Output the [X, Y] coordinate of the center of the cell containing the given text.  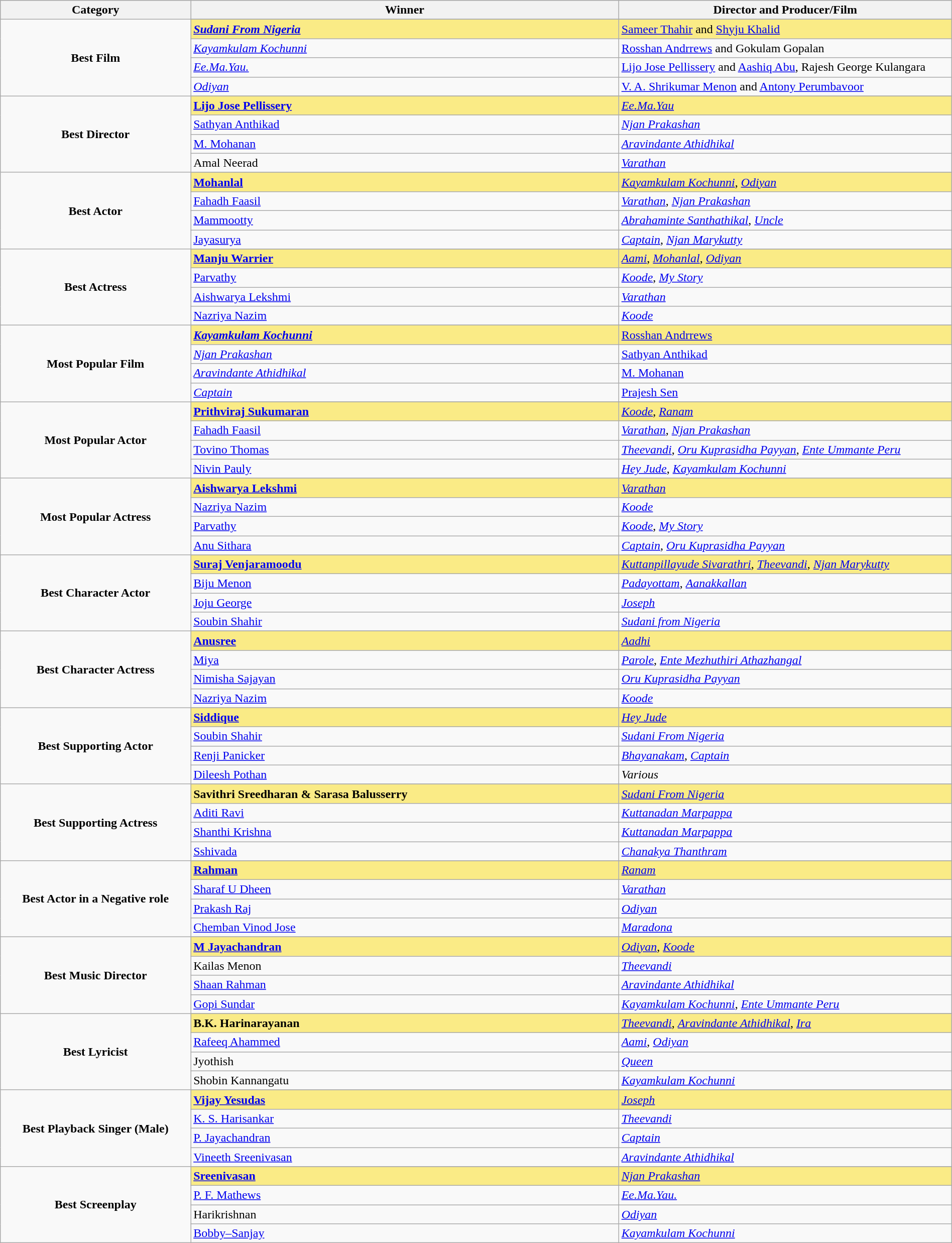
Sudani from Nigeria [785, 622]
Oru Kuprasidha Payyan [785, 679]
Amal Neerad [405, 163]
Sshivada [405, 851]
Best Actor in a Negative role [95, 899]
Padayottam, Aanakkallan [785, 584]
Chanakya Thanthram [785, 851]
Mammootty [405, 220]
Kayamkulam Kochunni, Ente Ummante Peru [785, 1004]
Prakash Raj [405, 909]
P. F. Mathews [405, 1195]
Best Actor [95, 210]
Best Lyricist [95, 1052]
Sharaf U Dheen [405, 889]
Best Director [95, 134]
Vineeth Sreenivasan [405, 1157]
Suraj Venjaramoodu [405, 564]
Gopi Sundar [405, 1004]
Best Character Actress [95, 669]
Best Supporting Actor [95, 746]
Most Popular Film [95, 364]
Prithviraj Sukumaran [405, 411]
Most Popular Actress [95, 516]
Chemban Vinod Jose [405, 928]
Nivin Pauly [405, 469]
Rosshan Andrrews and Gokulam Gopalan [785, 48]
Lijo Jose Pellissery [405, 105]
Lijo Jose Pellissery and Aashiq Abu, Rajesh George Kulangara [785, 67]
V. A. Shrikumar Menon and Antony Perumbavoor [785, 86]
Best Actress [95, 287]
Captain, Njan Marykutty [785, 240]
Best Music Director [95, 975]
Nimisha Sajayan [405, 679]
Abrahaminte Santhathikal, Uncle [785, 220]
Rafeeq Ahammed [405, 1042]
Theevandi, Oru Kuprasidha Payyan, Ente Ummante Peru [785, 449]
Shanthi Krishna [405, 832]
Aadhi [785, 641]
Odiyan, Koode [785, 947]
Hey Jude [785, 717]
Bobby–Sanjay [405, 1233]
Manju Warrier [405, 259]
Shaan Rahman [405, 985]
Best Film [95, 58]
Winner [405, 10]
Queen [785, 1061]
Maradona [785, 928]
Aami, Odiyan [785, 1042]
Aditi Ravi [405, 813]
Vijay Yesudas [405, 1099]
Renji Panicker [405, 755]
Kayamkulam Kochunni, Odiyan [785, 182]
Ee.Ma.Yau [785, 105]
Captain, Oru Kuprasidha Payyan [785, 545]
P. Jayachandran [405, 1138]
Prajesh Sen [785, 392]
K. S. Harisankar [405, 1118]
Parole, Ente Mezhuthiri Athazhangal [785, 660]
Sameer Thahir and Shyju Khalid [785, 29]
Best Character Actor [95, 593]
Best Screenplay [95, 1205]
Koode, Ranam [785, 411]
Miya [405, 660]
Sreenivasan [405, 1176]
Anusree [405, 641]
Director and Producer/Film [785, 10]
Savithri Sreedharan & Sarasa Balusserry [405, 794]
M Jayachandran [405, 947]
Tovino Thomas [405, 449]
B.K. Harinarayanan [405, 1023]
Rosshan Andrrews [785, 335]
Rahman [405, 870]
Most Popular Actor [95, 440]
Mohanlal [405, 182]
Jayasurya [405, 240]
Shobin Kannangatu [405, 1080]
Anu Sithara [405, 545]
Dileesh Pothan [405, 774]
Kailas Menon [405, 966]
Jyothish [405, 1061]
Harikrishnan [405, 1214]
Siddique [405, 717]
Aami, Mohanlal, Odiyan [785, 259]
Joju George [405, 603]
Theevandi, Aravindante Athidhikal, Ira [785, 1023]
Biju Menon [405, 584]
Best Playback Singer (Male) [95, 1128]
Hey Jude, Kayamkulam Kochunni [785, 469]
Various [785, 774]
Kuttanpillayude Sivarathri, Theevandi, Njan Marykutty [785, 564]
Best Supporting Actress [95, 822]
Category [95, 10]
Ranam [785, 870]
Bhayanakam, Captain [785, 755]
